Return the (x, y) coordinate for the center point of the cell that contains the specified text.  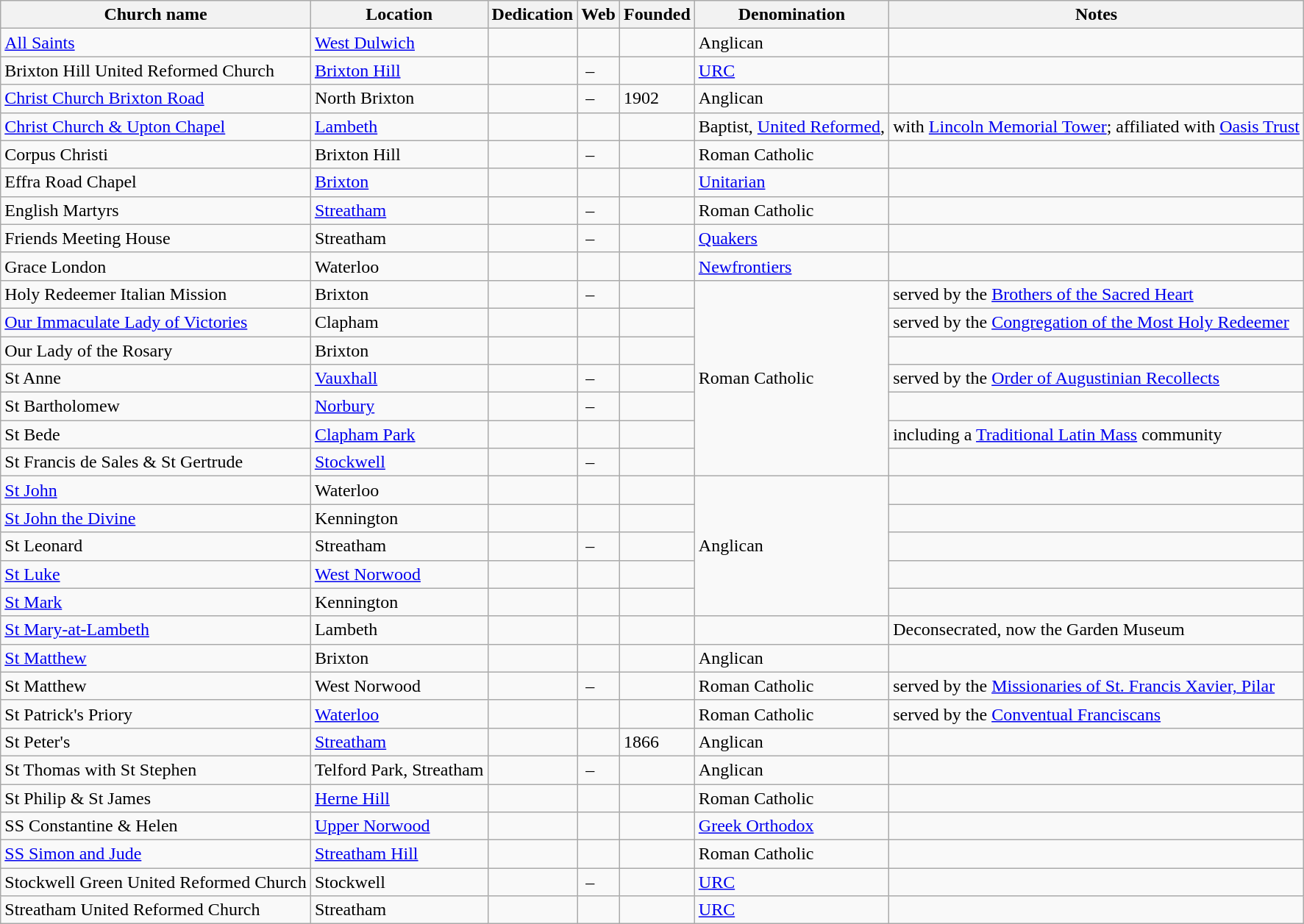
Our Lady of the Rosary (156, 351)
Christ Church Brixton Road (156, 99)
St Bartholomew (156, 407)
North Brixton (399, 99)
All Saints (156, 43)
Streatham United Reformed Church (156, 910)
Church name (156, 15)
Location (399, 15)
Christ Church & Upton Chapel (156, 126)
Our Immaculate Lady of Victories (156, 322)
St Mary-at-Lambeth (156, 630)
Newfrontiers (791, 266)
Quakers (791, 238)
St Philip & St James (156, 798)
West Dulwich (399, 43)
Founded (658, 15)
served by the Brothers of the Sacred Heart (1097, 294)
Denomination (791, 15)
St John (156, 490)
1902 (658, 99)
Dedication (532, 15)
Baptist, United Reformed, (791, 126)
including a Traditional Latin Mass community (1097, 434)
St Bede (156, 434)
Unitarian (791, 182)
served by the Missionaries of St. Francis Xavier, Pilar (1097, 686)
Telford Park, Streatham (399, 770)
Holy Redeemer Italian Mission (156, 294)
Brixton Hill United Reformed Church (156, 71)
St Thomas with St Stephen (156, 770)
Greek Orthodox (791, 826)
Web (599, 15)
St Peter's (156, 742)
Upper Norwood (399, 826)
SS Simon and Jude (156, 854)
served by the Congregation of the Most Holy Redeemer (1097, 322)
Vauxhall (399, 379)
St Anne (156, 379)
St Francis de Sales & St Gertrude (156, 462)
SS Constantine & Helen (156, 826)
Effra Road Chapel (156, 182)
Clapham (399, 322)
St Leonard (156, 546)
Notes (1097, 15)
Stockwell Green United Reformed Church (156, 882)
Friends Meeting House (156, 238)
St Luke (156, 574)
served by the Conventual Franciscans (1097, 714)
St John the Divine (156, 518)
Deconsecrated, now the Garden Museum (1097, 630)
Norbury (399, 407)
Streatham Hill (399, 854)
served by the Order of Augustinian Recollects (1097, 379)
1866 (658, 742)
English Martyrs (156, 210)
Grace London (156, 266)
St Mark (156, 602)
St Patrick's Priory (156, 714)
Corpus Christi (156, 154)
Clapham Park (399, 434)
with Lincoln Memorial Tower; affiliated with Oasis Trust (1097, 126)
Herne Hill (399, 798)
